Detect which cell encompasses the target text, then output its (X, Y) center coordinate. 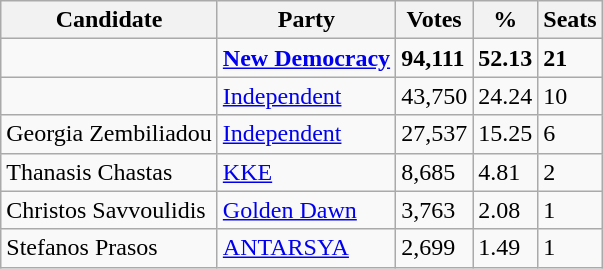
Votes (434, 20)
Christos Savvoulidis (110, 210)
4.81 (506, 172)
6 (570, 134)
KKE (306, 172)
10 (570, 96)
Seats (570, 20)
24.24 (506, 96)
Party (306, 20)
% (506, 20)
Stefanos Prasos (110, 248)
94,111 (434, 58)
43,750 (434, 96)
Thanasis Chastas (110, 172)
Candidate (110, 20)
Golden Dawn (306, 210)
3,763 (434, 210)
2.08 (506, 210)
ANTARSYA (306, 248)
52.13 (506, 58)
8,685 (434, 172)
2,699 (434, 248)
27,537 (434, 134)
21 (570, 58)
1.49 (506, 248)
New Democracy (306, 58)
15.25 (506, 134)
2 (570, 172)
Georgia Zembiliadou (110, 134)
